Return the [x, y] coordinate for the center point of the cell that contains the specified text.  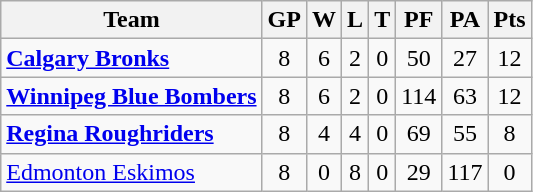
55 [465, 134]
L [356, 20]
27 [465, 58]
T [382, 20]
117 [465, 172]
50 [419, 58]
69 [419, 134]
Pts [510, 20]
Regina Roughriders [132, 134]
29 [419, 172]
W [324, 20]
PF [419, 20]
Team [132, 20]
Calgary Bronks [132, 58]
PA [465, 20]
GP [284, 20]
114 [419, 96]
63 [465, 96]
Winnipeg Blue Bombers [132, 96]
Edmonton Eskimos [132, 172]
